Output the (X, Y) coordinate of the center of the cell containing the given text.  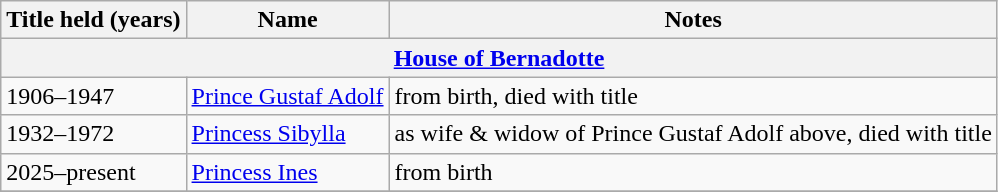
from birth, died with title (693, 96)
House of Bernadotte (500, 58)
Prince Gustaf Adolf (288, 96)
as wife & widow of Prince Gustaf Adolf above, died with title (693, 134)
Notes (693, 20)
2025–present (94, 172)
1932–1972 (94, 134)
Title held (years) (94, 20)
from birth (693, 172)
Name (288, 20)
Princess Sibylla (288, 134)
Princess Ines (288, 172)
1906–1947 (94, 96)
